Capture the cell that displays the provided text and extract its [X, Y] central coordinate. 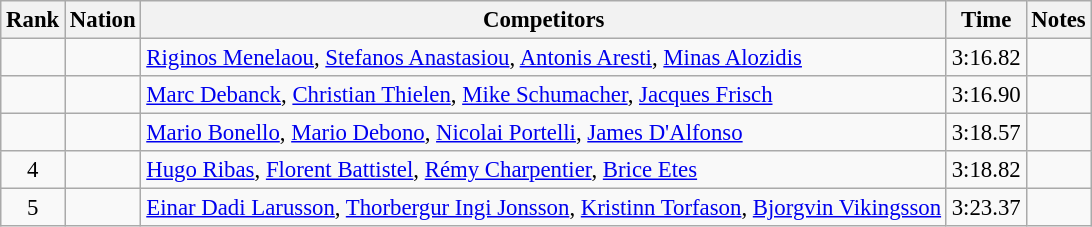
Competitors [544, 20]
3:18.57 [986, 133]
Mario Bonello, Mario Debono, Nicolai Portelli, James D'Alfonso [544, 133]
Riginos Menelaou, Stefanos Anastasiou, Antonis Aresti, Minas Alozidis [544, 58]
3:16.90 [986, 95]
3:16.82 [986, 58]
Rank [33, 20]
Notes [1058, 20]
Einar Dadi Larusson, Thorbergur Ingi Jonsson, Kristinn Torfason, Bjorgvin Vikingsson [544, 208]
Time [986, 20]
3:18.82 [986, 170]
Marc Debanck, Christian Thielen, Mike Schumacher, Jacques Frisch [544, 95]
Nation [103, 20]
5 [33, 208]
Hugo Ribas, Florent Battistel, Rémy Charpentier, Brice Etes [544, 170]
4 [33, 170]
3:23.37 [986, 208]
